Determine the (x, y) coordinate at the center of the cell enclosing the given text.  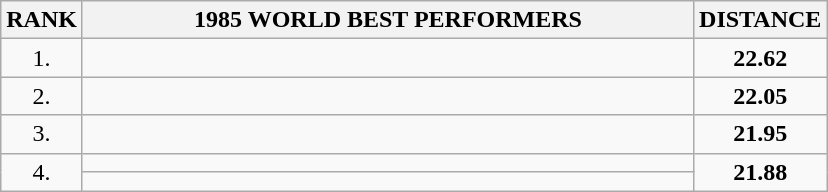
1. (42, 58)
21.95 (760, 134)
1985 WORLD BEST PERFORMERS (388, 20)
DISTANCE (760, 20)
4. (42, 172)
22.05 (760, 96)
22.62 (760, 58)
21.88 (760, 172)
2. (42, 96)
3. (42, 134)
RANK (42, 20)
